From the cell containing the given text, extract its center point as [X, Y] coordinate. 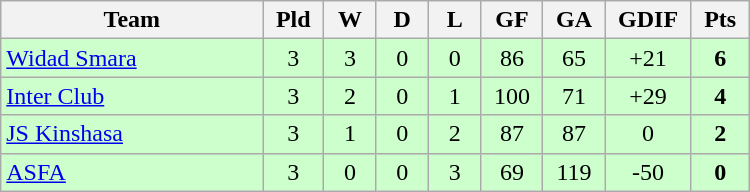
Pts [720, 20]
86 [512, 58]
Inter Club [132, 96]
GDIF [648, 20]
ASFA [132, 172]
+29 [648, 96]
W [350, 20]
100 [512, 96]
65 [574, 58]
+21 [648, 58]
4 [720, 96]
GA [574, 20]
71 [574, 96]
D [402, 20]
69 [512, 172]
119 [574, 172]
L [454, 20]
Widad Smara [132, 58]
JS Kinshasa [132, 134]
GF [512, 20]
6 [720, 58]
Team [132, 20]
Pld [294, 20]
-50 [648, 172]
